From the cell containing the given text, extract its center point as [x, y] coordinate. 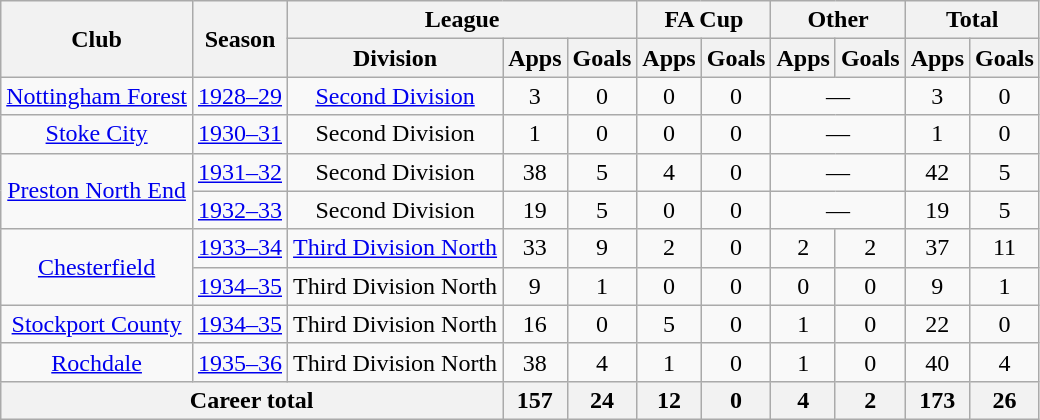
League [462, 20]
Stoke City [97, 134]
Other [838, 20]
42 [937, 172]
26 [1005, 400]
33 [535, 248]
Rochdale [97, 362]
24 [602, 400]
1933–34 [240, 248]
1930–31 [240, 134]
1932–33 [240, 210]
Preston North End [97, 191]
157 [535, 400]
1931–32 [240, 172]
Career total [252, 400]
22 [937, 324]
1935–36 [240, 362]
Division [396, 58]
Club [97, 39]
173 [937, 400]
1928–29 [240, 96]
Chesterfield [97, 267]
37 [937, 248]
Total [972, 20]
12 [669, 400]
Stockport County [97, 324]
11 [1005, 248]
Season [240, 39]
FA Cup [704, 20]
16 [535, 324]
Nottingham Forest [97, 96]
40 [937, 362]
